Search for the cell housing the specified text and yield its (X, Y) center coordinate. 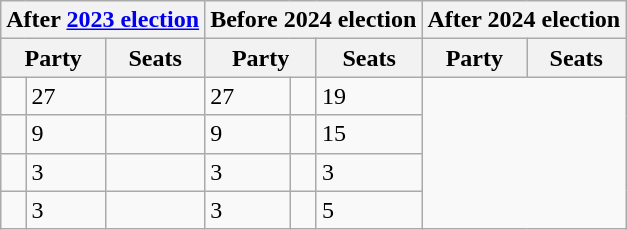
5 (368, 210)
Before 2024 election (314, 20)
15 (368, 134)
After 2023 election (103, 20)
19 (368, 96)
After 2024 election (524, 20)
